Return the (X, Y) coordinate for the center point of the cell that contains the specified text.  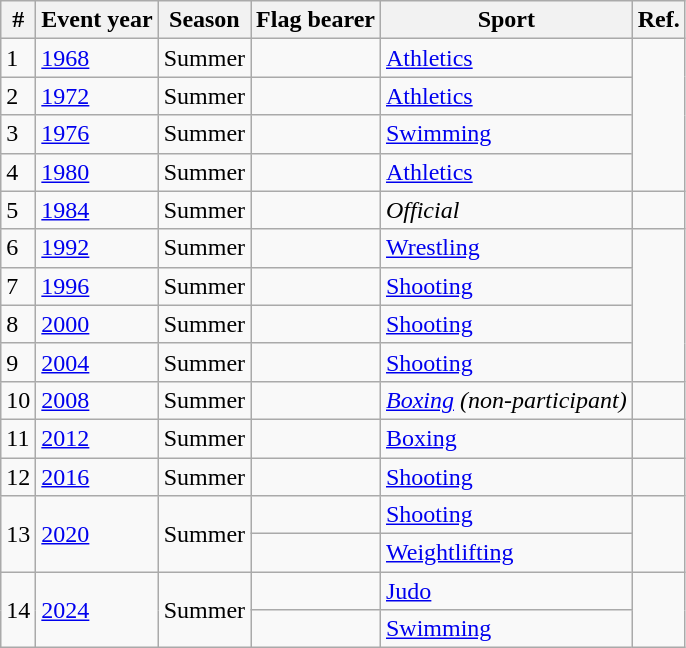
1996 (97, 286)
Boxing (506, 438)
Flag bearer (316, 20)
Wrestling (506, 248)
13 (18, 534)
2020 (97, 534)
10 (18, 400)
3 (18, 134)
2 (18, 96)
Judo (506, 591)
7 (18, 286)
9 (18, 362)
1968 (97, 58)
Season (204, 20)
8 (18, 324)
12 (18, 477)
11 (18, 438)
Official (506, 210)
1 (18, 58)
5 (18, 210)
6 (18, 248)
1976 (97, 134)
2008 (97, 400)
1980 (97, 172)
1992 (97, 248)
1984 (97, 210)
4 (18, 172)
2024 (97, 610)
14 (18, 610)
Sport (506, 20)
2016 (97, 477)
# (18, 20)
Event year (97, 20)
2004 (97, 362)
Boxing (non-participant) (506, 400)
Ref. (658, 20)
2000 (97, 324)
1972 (97, 96)
2012 (97, 438)
Weightlifting (506, 553)
